Determine the [X, Y] coordinate at the center of the cell enclosing the given text.  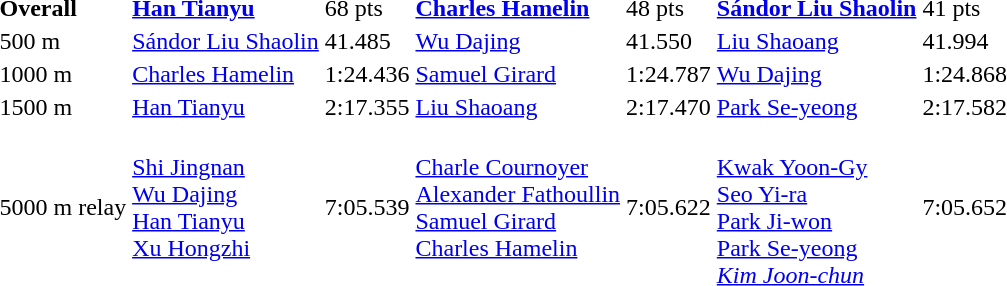
1:24.787 [669, 74]
Sándor Liu Shaolin [226, 41]
2:17.355 [367, 107]
Charles Hamelin [226, 74]
Samuel Girard [518, 74]
41.550 [669, 41]
2:17.470 [669, 107]
Park Se-yeong [816, 107]
1:24.436 [367, 74]
Han Tianyu [226, 107]
41.485 [367, 41]
